Find where the given text appears and provide that cell's center as (x, y) coordinate. 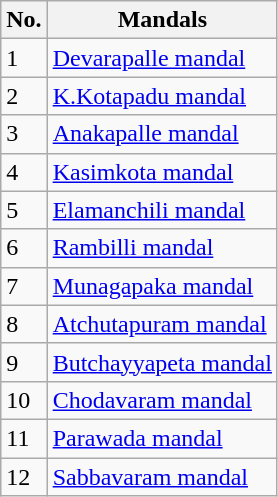
10 (24, 400)
K.Kotapadu mandal (162, 96)
Mandals (162, 20)
5 (24, 210)
12 (24, 477)
3 (24, 134)
Devarapalle mandal (162, 58)
Rambilli mandal (162, 248)
2 (24, 96)
Butchayyapeta mandal (162, 362)
Atchutapuram mandal (162, 324)
No. (24, 20)
11 (24, 438)
Elamanchili mandal (162, 210)
7 (24, 286)
Anakapalle mandal (162, 134)
8 (24, 324)
1 (24, 58)
Sabbavaram mandal (162, 477)
Parawada mandal (162, 438)
Chodavaram mandal (162, 400)
6 (24, 248)
Munagapaka mandal (162, 286)
Kasimkota mandal (162, 172)
4 (24, 172)
9 (24, 362)
